Output the (x, y) coordinate of the center of the cell containing the given text.  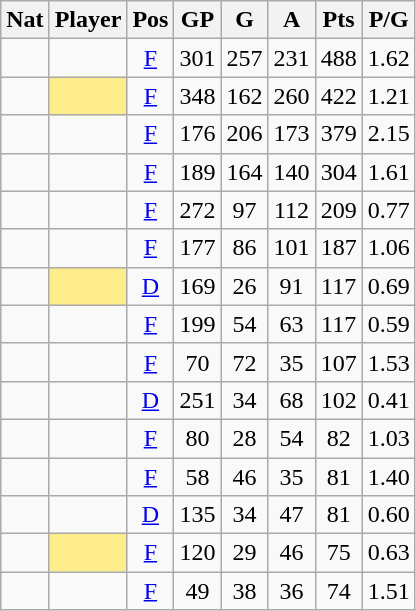
209 (338, 210)
80 (198, 438)
189 (198, 172)
164 (244, 172)
301 (198, 58)
36 (292, 591)
348 (198, 96)
91 (292, 286)
0.63 (388, 553)
0.77 (388, 210)
251 (198, 400)
Pos (150, 20)
82 (338, 438)
272 (198, 210)
1.40 (388, 477)
379 (338, 134)
86 (244, 248)
173 (292, 134)
Player (88, 20)
72 (244, 362)
135 (198, 515)
120 (198, 553)
38 (244, 591)
231 (292, 58)
0.41 (388, 400)
257 (244, 58)
28 (244, 438)
A (292, 20)
162 (244, 96)
47 (292, 515)
260 (292, 96)
26 (244, 286)
Nat (25, 20)
304 (338, 172)
187 (338, 248)
74 (338, 591)
176 (198, 134)
488 (338, 58)
102 (338, 400)
206 (244, 134)
1.51 (388, 591)
1.53 (388, 362)
49 (198, 591)
422 (338, 96)
29 (244, 553)
140 (292, 172)
1.62 (388, 58)
0.59 (388, 324)
68 (292, 400)
1.03 (388, 438)
70 (198, 362)
107 (338, 362)
199 (198, 324)
101 (292, 248)
G (244, 20)
58 (198, 477)
169 (198, 286)
75 (338, 553)
Pts (338, 20)
P/G (388, 20)
0.60 (388, 515)
1.06 (388, 248)
97 (244, 210)
63 (292, 324)
0.69 (388, 286)
2.15 (388, 134)
177 (198, 248)
GP (198, 20)
1.21 (388, 96)
1.61 (388, 172)
112 (292, 210)
